Determine the (X, Y) coordinate at the center of the cell enclosing the given text.  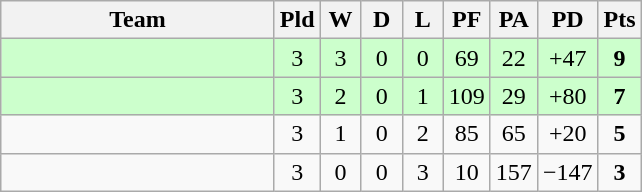
W (340, 20)
+20 (568, 134)
Pts (620, 20)
PA (514, 20)
−147 (568, 172)
9 (620, 58)
+47 (568, 58)
5 (620, 134)
22 (514, 58)
157 (514, 172)
65 (514, 134)
10 (466, 172)
PF (466, 20)
7 (620, 96)
109 (466, 96)
69 (466, 58)
L (422, 20)
D (382, 20)
+80 (568, 96)
PD (568, 20)
Pld (297, 20)
85 (466, 134)
Team (138, 20)
29 (514, 96)
